Determine the [x, y] coordinate at the center of the cell enclosing the given text.  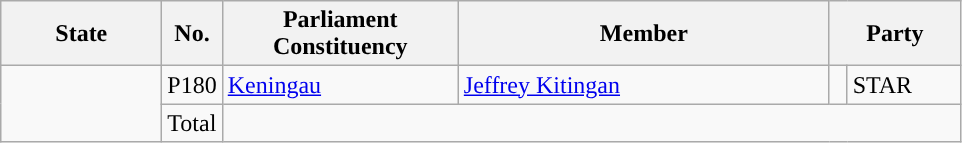
Keningau [340, 85]
Member [644, 34]
State [82, 34]
Party [894, 34]
Parliament Constituency [340, 34]
STAR [904, 85]
P180 [192, 85]
Jeffrey Kitingan [644, 85]
No. [192, 34]
Total [192, 123]
